Determine the (x, y) coordinate at the center of the cell enclosing the given text.  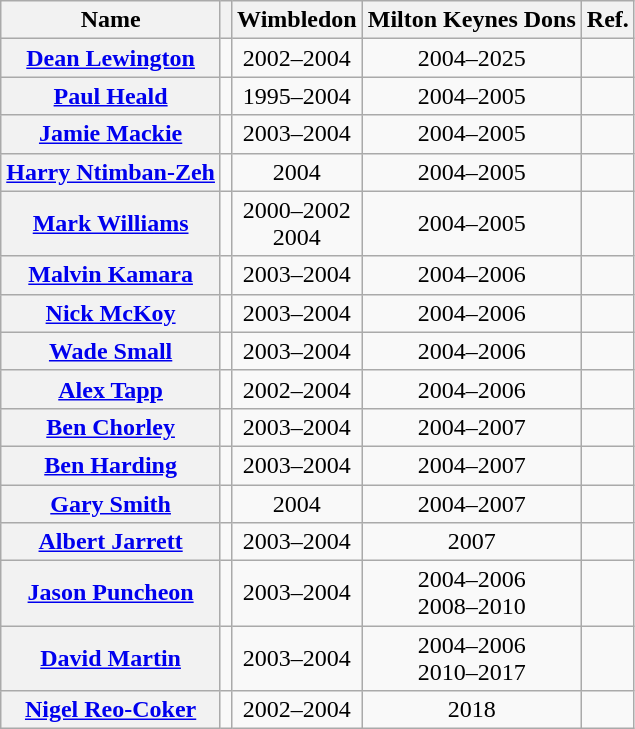
Paul Heald (111, 96)
Nigel Reo-Coker (111, 710)
Milton Keynes Dons (472, 20)
Harry Ntimban-Zeh (111, 172)
Gary Smith (111, 503)
Jason Puncheon (111, 594)
2004–20062008–2010 (472, 594)
Wade Small (111, 351)
David Martin (111, 658)
Malvin Kamara (111, 275)
Nick McKoy (111, 313)
Alex Tapp (111, 389)
Jamie Mackie (111, 134)
2007 (472, 542)
2004–20062010–2017 (472, 658)
Albert Jarrett (111, 542)
2018 (472, 710)
Ben Chorley (111, 427)
1995–2004 (298, 96)
Wimbledon (298, 20)
Mark Williams (111, 224)
Ref. (608, 20)
Name (111, 20)
Ben Harding (111, 465)
2000–20022004 (298, 224)
2004–2025 (472, 58)
Dean Lewington (111, 58)
